Find where the given text appears and provide that cell's center as (x, y) coordinate. 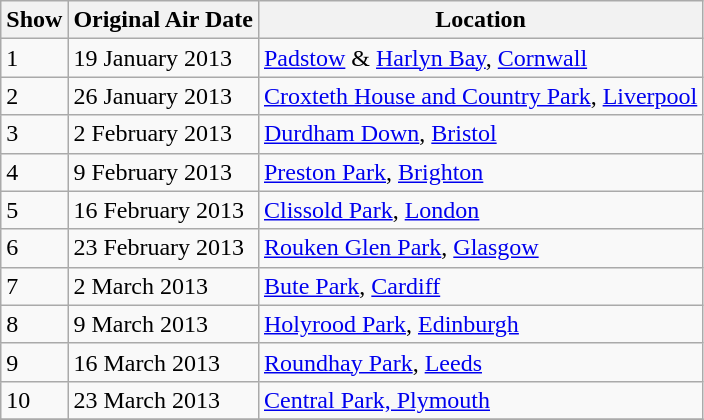
Original Air Date (164, 20)
6 (34, 248)
26 January 2013 (164, 96)
10 (34, 400)
9 March 2013 (164, 324)
Preston Park, Brighton (480, 172)
Clissold Park, London (480, 210)
Rouken Glen Park, Glasgow (480, 248)
2 March 2013 (164, 286)
4 (34, 172)
1 (34, 58)
19 January 2013 (164, 58)
2 (34, 96)
5 (34, 210)
Durdham Down, Bristol (480, 134)
3 (34, 134)
16 March 2013 (164, 362)
8 (34, 324)
2 February 2013 (164, 134)
Holyrood Park, Edinburgh (480, 324)
Croxteth House and Country Park, Liverpool (480, 96)
Padstow & Harlyn Bay, Cornwall (480, 58)
Central Park, Plymouth (480, 400)
23 March 2013 (164, 400)
16 February 2013 (164, 210)
Location (480, 20)
Roundhay Park, Leeds (480, 362)
9 February 2013 (164, 172)
23 February 2013 (164, 248)
Show (34, 20)
9 (34, 362)
Bute Park, Cardiff (480, 286)
7 (34, 286)
